Return the [X, Y] coordinate for the center point of the cell that contains the specified text.  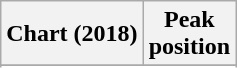
Peakposition [189, 34]
Chart (2018) [72, 34]
